Return the (X, Y) coordinate for the center point of the cell that contains the specified text.  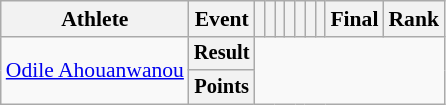
Odile Ahouanwanou (95, 70)
Final (354, 19)
Event (222, 19)
Result (222, 54)
Points (222, 87)
Athlete (95, 19)
Rank (414, 19)
